For the text-containing cell, return its midpoint in (x, y) coordinate format. 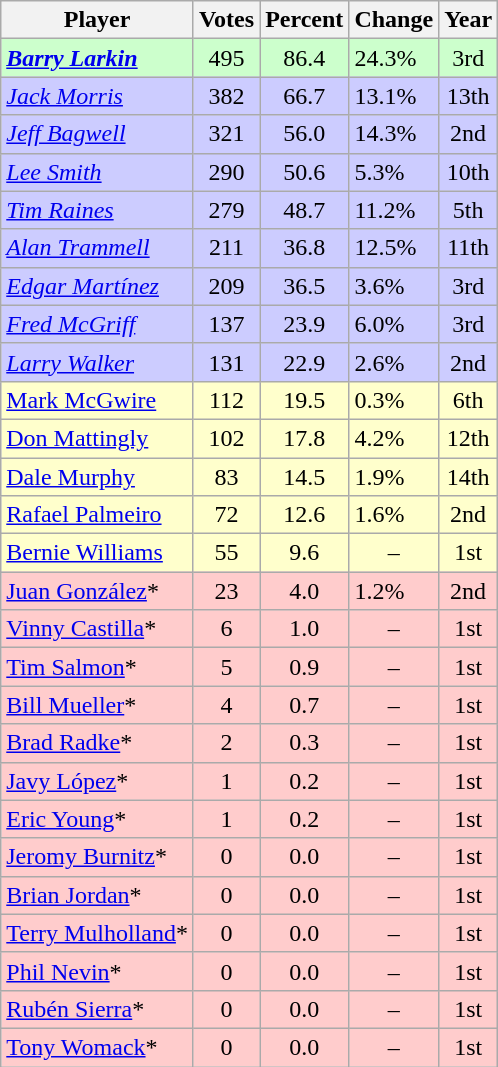
1.2% (394, 591)
0.7 (304, 705)
11th (468, 248)
9.6 (304, 553)
137 (226, 324)
2 (226, 743)
Brian Jordan* (98, 895)
112 (226, 400)
Year (468, 20)
1.9% (394, 477)
6 (226, 629)
382 (226, 96)
4.2% (394, 438)
50.6 (304, 172)
36.8 (304, 248)
11.2% (394, 210)
5th (468, 210)
4.0 (304, 591)
Votes (226, 20)
Dale Murphy (98, 477)
209 (226, 286)
Eric Young* (98, 819)
Barry Larkin (98, 58)
13th (468, 96)
Jack Morris (98, 96)
19.5 (304, 400)
Mark McGwire (98, 400)
Player (98, 20)
0.3% (394, 400)
Fred McGriff (98, 324)
5.3% (394, 172)
Jeff Bagwell (98, 134)
Bernie Williams (98, 553)
Javy López* (98, 781)
Tim Raines (98, 210)
Don Mattingly (98, 438)
12.5% (394, 248)
Brad Radke* (98, 743)
14.5 (304, 477)
Juan González* (98, 591)
23 (226, 591)
Vinny Castilla* (98, 629)
1.0 (304, 629)
10th (468, 172)
14.3% (394, 134)
0.3 (304, 743)
12th (468, 438)
66.7 (304, 96)
13.1% (394, 96)
Alan Trammell (98, 248)
23.9 (304, 324)
0.9 (304, 667)
2.6% (394, 362)
55 (226, 553)
211 (226, 248)
Change (394, 20)
102 (226, 438)
Tim Salmon* (98, 667)
83 (226, 477)
Bill Mueller* (98, 705)
12.6 (304, 515)
Edgar Martínez (98, 286)
48.7 (304, 210)
279 (226, 210)
17.8 (304, 438)
131 (226, 362)
72 (226, 515)
321 (226, 134)
Tony Womack* (98, 1047)
Larry Walker (98, 362)
6.0% (394, 324)
Phil Nevin* (98, 971)
Rafael Palmeiro (98, 515)
1.6% (394, 515)
Terry Mulholland* (98, 933)
Rubén Sierra* (98, 1009)
36.5 (304, 286)
Jeromy Burnitz* (98, 857)
Lee Smith (98, 172)
Percent (304, 20)
86.4 (304, 58)
6th (468, 400)
3.6% (394, 286)
22.9 (304, 362)
495 (226, 58)
56.0 (304, 134)
290 (226, 172)
5 (226, 667)
14th (468, 477)
24.3% (394, 58)
4 (226, 705)
